Search for the cell housing the specified text and yield its [X, Y] center coordinate. 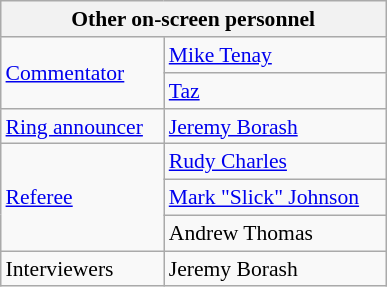
Ring announcer [82, 126]
Interviewers [82, 269]
Mark "Slick" Johnson [275, 197]
Commentator [82, 72]
Mike Tenay [275, 55]
Andrew Thomas [275, 233]
Taz [275, 91]
Rudy Charles [275, 162]
Referee [82, 198]
Other on-screen personnel [194, 19]
